Find where the given text appears and provide that cell's center as [x, y] coordinate. 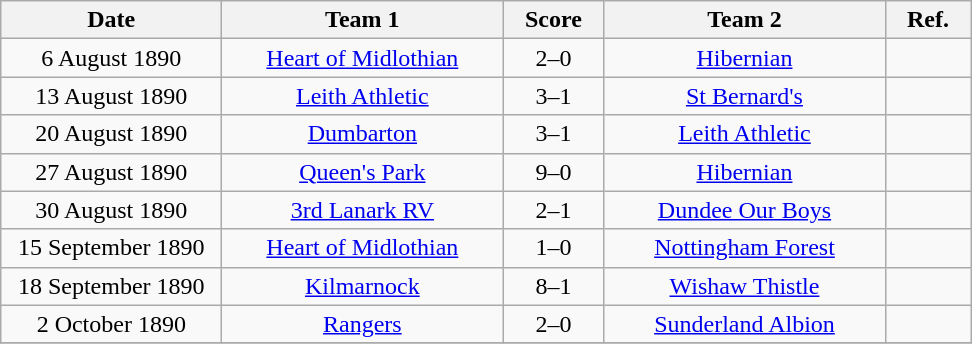
Team 2 [744, 20]
15 September 1890 [112, 248]
1–0 [554, 248]
9–0 [554, 172]
Wishaw Thistle [744, 286]
27 August 1890 [112, 172]
6 August 1890 [112, 58]
Dundee Our Boys [744, 210]
Score [554, 20]
20 August 1890 [112, 134]
Sunderland Albion [744, 324]
18 September 1890 [112, 286]
30 August 1890 [112, 210]
13 August 1890 [112, 96]
Nottingham Forest [744, 248]
2 October 1890 [112, 324]
Queen's Park [362, 172]
8–1 [554, 286]
2–1 [554, 210]
St Bernard's [744, 96]
Kilmarnock [362, 286]
Ref. [928, 20]
Rangers [362, 324]
Team 1 [362, 20]
3rd Lanark RV [362, 210]
Date [112, 20]
Dumbarton [362, 134]
